Find where the given text appears and provide that cell's center as (X, Y) coordinate. 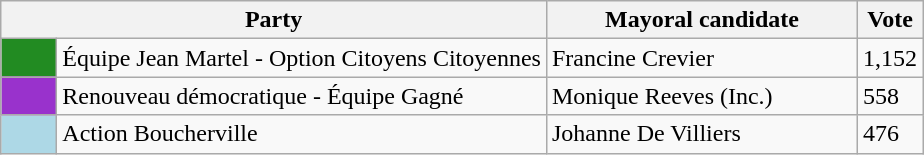
Francine Crevier (702, 58)
Équipe Jean Martel - Option Citoyens Citoyennes (302, 58)
476 (890, 134)
1,152 (890, 58)
Party (274, 20)
Mayoral candidate (702, 20)
Vote (890, 20)
Monique Reeves (Inc.) (702, 96)
558 (890, 96)
Johanne De Villiers (702, 134)
Renouveau démocratique - Équipe Gagné (302, 96)
Action Boucherville (302, 134)
